Return the (X, Y) coordinate for the center point of the cell that contains the specified text.  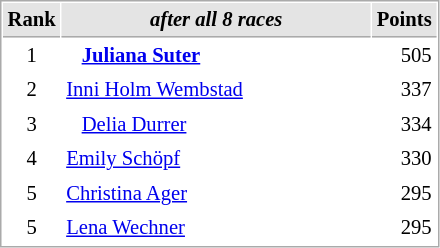
Emily Schöpf (216, 158)
330 (404, 158)
Inni Holm Wembstad (216, 90)
Delia Durrer (216, 124)
3 (32, 124)
337 (404, 90)
334 (404, 124)
4 (32, 158)
505 (404, 56)
Rank (32, 20)
Lena Wechner (216, 228)
1 (32, 56)
Juliana Suter (216, 56)
after all 8 races (216, 20)
Points (404, 20)
Christina Ager (216, 194)
2 (32, 90)
